Provide the [x, y] coordinate of the cell's center where the given text is located.  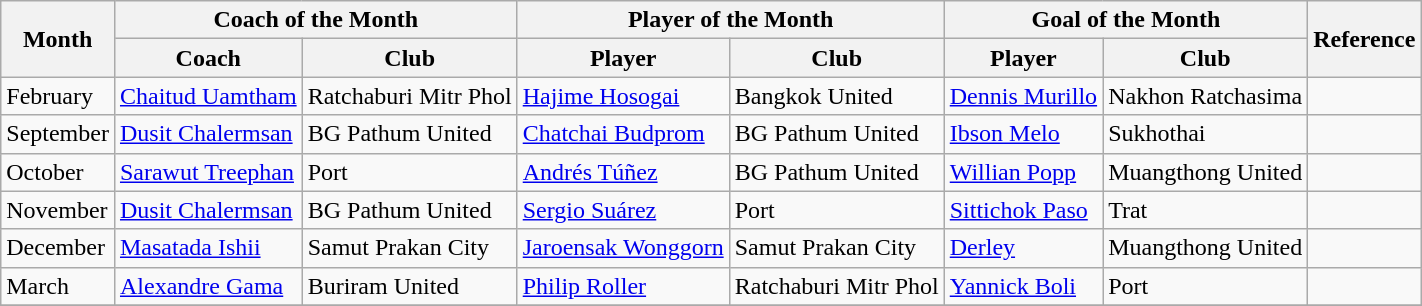
Reference [1364, 39]
Bangkok United [836, 96]
October [58, 172]
Sittichok Paso [1023, 210]
Coach [208, 58]
Coach of the Month [316, 20]
Masatada Ishii [208, 248]
Hajime Hosogai [623, 96]
Sergio Suárez [623, 210]
November [58, 210]
Nakhon Ratchasima [1206, 96]
Dennis Murillo [1023, 96]
Chaitud Uamtham [208, 96]
Andrés Túñez [623, 172]
March [58, 286]
Goal of the Month [1126, 20]
Yannick Boli [1023, 286]
Trat [1206, 210]
Sarawut Treephan [208, 172]
Alexandre Gama [208, 286]
Buriram United [410, 286]
Month [58, 39]
Ibson Melo [1023, 134]
February [58, 96]
Philip Roller [623, 286]
December [58, 248]
Derley [1023, 248]
Sukhothai [1206, 134]
Player of the Month [730, 20]
Jaroensak Wonggorn [623, 248]
Chatchai Budprom [623, 134]
Willian Popp [1023, 172]
September [58, 134]
